Capture the cell that displays the provided text and extract its (x, y) central coordinate. 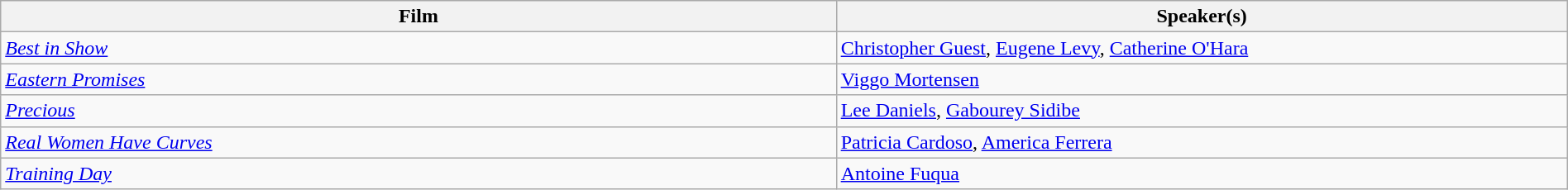
Training Day (418, 173)
Real Women Have Curves (418, 142)
Christopher Guest, Eugene Levy, Catherine O'Hara (1202, 48)
Precious (418, 111)
Speaker(s) (1202, 17)
Patricia Cardoso, America Ferrera (1202, 142)
Antoine Fuqua (1202, 173)
Eastern Promises (418, 79)
Lee Daniels, Gabourey Sidibe (1202, 111)
Viggo Mortensen (1202, 79)
Film (418, 17)
Best in Show (418, 48)
